Find where the given text appears and provide that cell's center as [X, Y] coordinate. 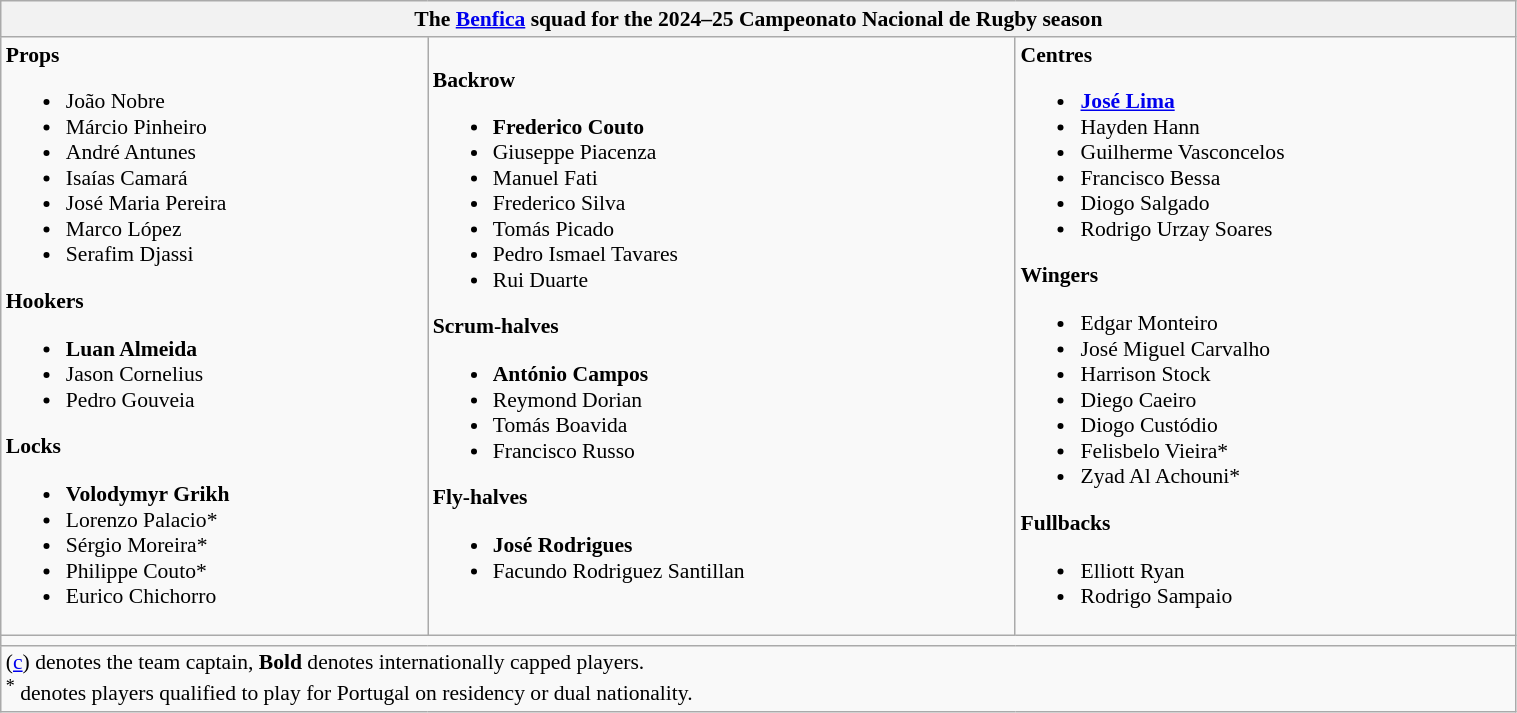
The Benfica squad for the 2024–25 Campeonato Nacional de Rugby season [758, 19]
